Pinpoint the cell where the given text exists, returning its (X, Y) midpoint coordinate. 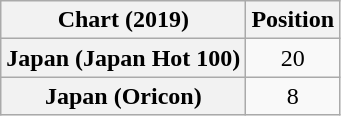
Chart (2019) (124, 20)
8 (293, 96)
20 (293, 58)
Japan (Oricon) (124, 96)
Japan (Japan Hot 100) (124, 58)
Position (293, 20)
